Capture the cell that displays the provided text and extract its (X, Y) central coordinate. 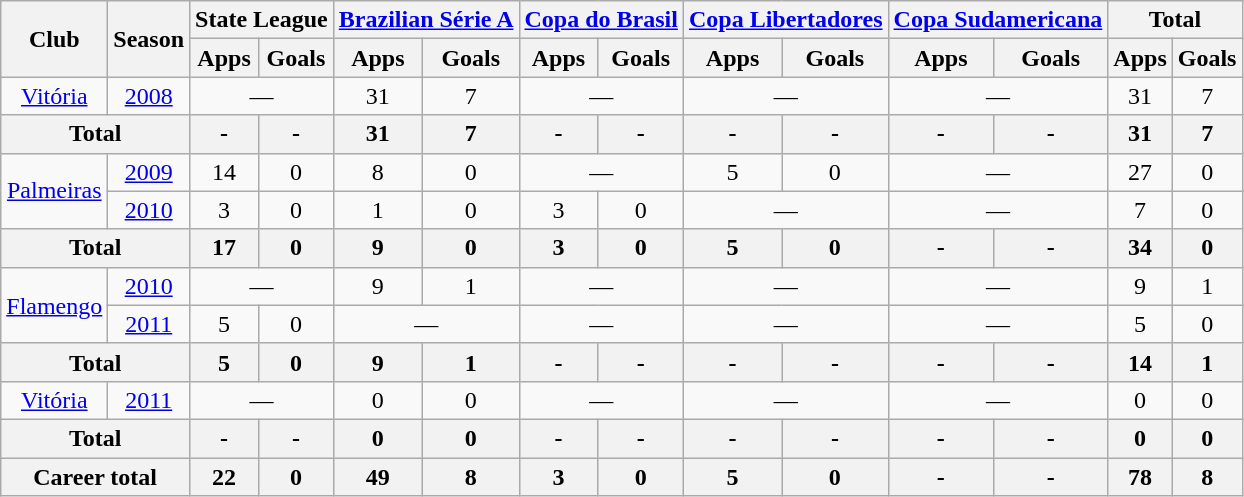
Season (149, 39)
17 (224, 248)
Palmeiras (54, 191)
22 (224, 477)
49 (378, 477)
State League (262, 20)
Copa do Brasil (601, 20)
2008 (149, 96)
Career total (96, 477)
Club (54, 39)
27 (1140, 172)
78 (1140, 477)
Copa Libertadores (786, 20)
Brazilian Série A (426, 20)
Flamengo (54, 305)
2009 (149, 172)
34 (1140, 248)
Copa Sudamericana (998, 20)
